Determine the (x, y) coordinate at the center of the cell enclosing the given text.  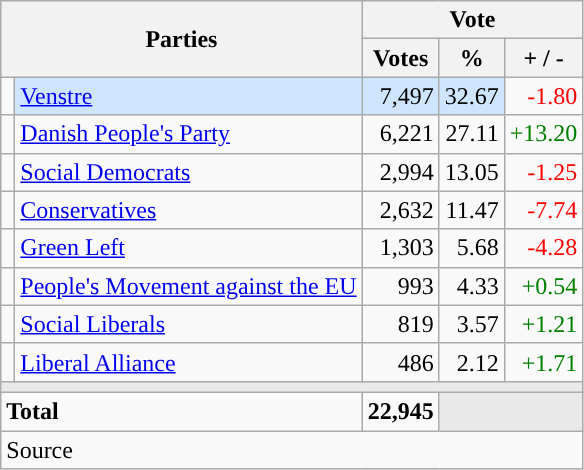
Social Liberals (188, 324)
2,994 (400, 172)
Vote (472, 20)
Parties (182, 39)
486 (400, 362)
+1.71 (544, 362)
22,945 (400, 411)
3.57 (472, 324)
819 (400, 324)
2,632 (400, 210)
Venstre (188, 96)
+ / - (544, 58)
Source (292, 449)
13.05 (472, 172)
11.47 (472, 210)
27.11 (472, 134)
+13.20 (544, 134)
Votes (400, 58)
-4.28 (544, 248)
Danish People's Party (188, 134)
% (472, 58)
32.67 (472, 96)
-1.80 (544, 96)
-1.25 (544, 172)
6,221 (400, 134)
Liberal Alliance (188, 362)
7,497 (400, 96)
993 (400, 286)
4.33 (472, 286)
-7.74 (544, 210)
+1.21 (544, 324)
5.68 (472, 248)
1,303 (400, 248)
People's Movement against the EU (188, 286)
Conservatives (188, 210)
Social Democrats (188, 172)
Green Left (188, 248)
2.12 (472, 362)
+0.54 (544, 286)
Total (182, 411)
